Identify which cell holds the provided text, then report its [x, y] central coordinate. 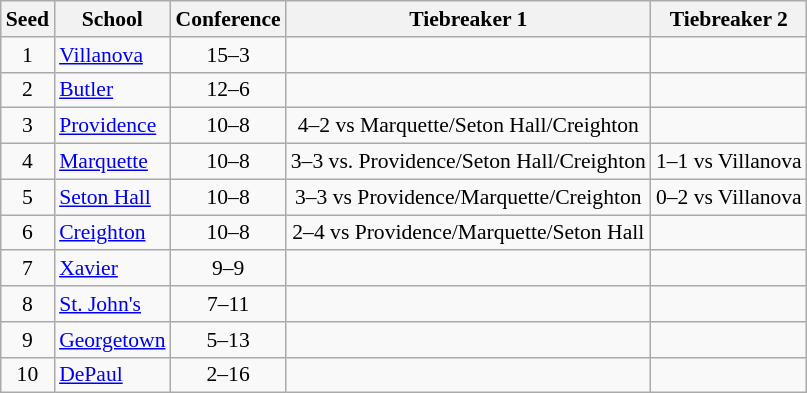
School [112, 19]
2 [28, 90]
Butler [112, 90]
4–2 vs Marquette/Seton Hall/Creighton [468, 126]
Creighton [112, 233]
5–13 [228, 340]
7 [28, 269]
3–3 vs Providence/Marquette/Creighton [468, 197]
15–3 [228, 55]
5 [28, 197]
St. John's [112, 304]
12–6 [228, 90]
9–9 [228, 269]
9 [28, 340]
1–1 vs Villanova [729, 162]
3 [28, 126]
3–3 vs. Providence/Seton Hall/Creighton [468, 162]
DePaul [112, 375]
1 [28, 55]
10 [28, 375]
Conference [228, 19]
Xavier [112, 269]
Seton Hall [112, 197]
4 [28, 162]
Providence [112, 126]
2–16 [228, 375]
8 [28, 304]
Georgetown [112, 340]
Marquette [112, 162]
Tiebreaker 1 [468, 19]
Seed [28, 19]
6 [28, 233]
Villanova [112, 55]
Tiebreaker 2 [729, 19]
0–2 vs Villanova [729, 197]
2–4 vs Providence/Marquette/Seton Hall [468, 233]
7–11 [228, 304]
